Locate the cell with the specified text and output its [X, Y] center coordinate. 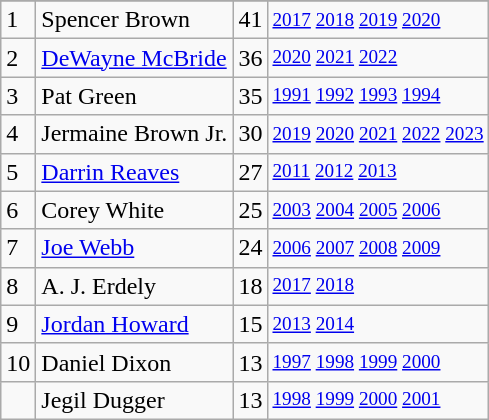
Joe Webb [134, 248]
Spencer Brown [134, 20]
10 [18, 362]
7 [18, 248]
36 [250, 58]
2006 2007 2008 2009 [378, 248]
Corey White [134, 210]
2011 2012 2013 [378, 172]
35 [250, 96]
1998 1999 2000 2001 [378, 400]
1 [18, 20]
2003 2004 2005 2006 [378, 210]
15 [250, 324]
30 [250, 134]
24 [250, 248]
2017 2018 [378, 286]
Daniel Dixon [134, 362]
Jermaine Brown Jr. [134, 134]
Jordan Howard [134, 324]
6 [18, 210]
Darrin Reaves [134, 172]
Jegil Dugger [134, 400]
5 [18, 172]
25 [250, 210]
A. J. Erdely [134, 286]
2 [18, 58]
DeWayne McBride [134, 58]
Pat Green [134, 96]
2013 2014 [378, 324]
1991 1992 1993 1994 [378, 96]
9 [18, 324]
2020 2021 2022 [378, 58]
4 [18, 134]
8 [18, 286]
27 [250, 172]
2019 2020 2021 2022 2023 [378, 134]
1997 1998 1999 2000 [378, 362]
3 [18, 96]
2017 2018 2019 2020 [378, 20]
41 [250, 20]
18 [250, 286]
